Pinpoint the cell where the given text exists, returning its [x, y] midpoint coordinate. 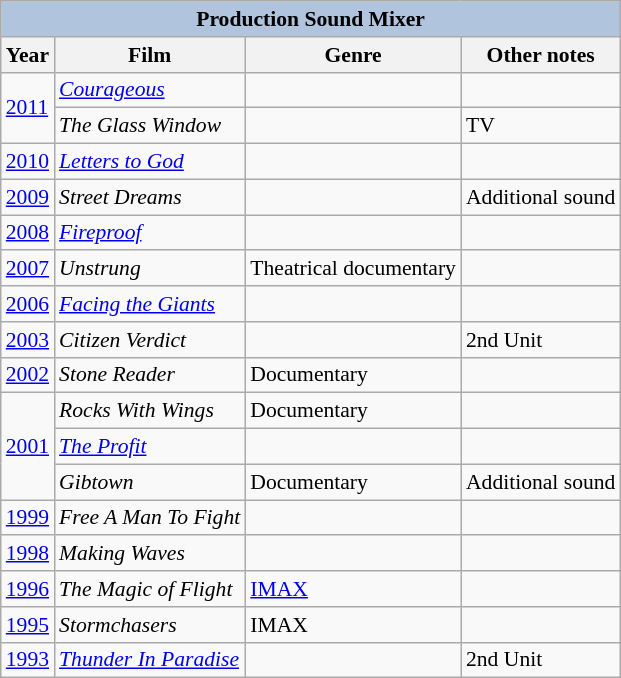
Rocks With Wings [150, 411]
1999 [28, 518]
Thunder In Paradise [150, 660]
2001 [28, 446]
2011 [28, 108]
Fireproof [150, 233]
Letters to God [150, 162]
2002 [28, 375]
Genre [353, 55]
Theatrical documentary [353, 269]
1995 [28, 625]
Production Sound Mixer [311, 19]
1998 [28, 554]
Gibtown [150, 482]
Year [28, 55]
Citizen Verdict [150, 340]
2008 [28, 233]
TV [540, 126]
Street Dreams [150, 197]
The Magic of Flight [150, 589]
The Glass Window [150, 126]
Other notes [540, 55]
Facing the Giants [150, 304]
Unstrung [150, 269]
2009 [28, 197]
2003 [28, 340]
Making Waves [150, 554]
2007 [28, 269]
1993 [28, 660]
Film [150, 55]
2006 [28, 304]
Free A Man To Fight [150, 518]
Stone Reader [150, 375]
The Profit [150, 447]
Stormchasers [150, 625]
2010 [28, 162]
Courageous [150, 90]
1996 [28, 589]
